Scan for the cell matching the given text and deliver its (x, y) coordinate at center. 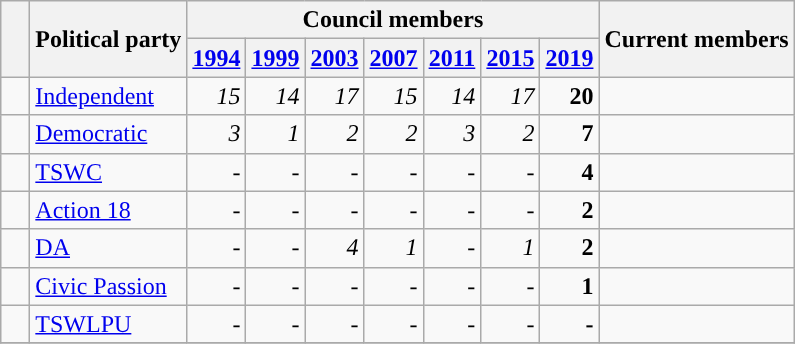
2007 (394, 58)
Council members (393, 20)
2015 (510, 58)
7 (570, 134)
20 (570, 96)
Civic Passion (108, 286)
Democratic (108, 134)
Political party (108, 39)
Independent (108, 96)
2011 (452, 58)
Action 18 (108, 210)
2003 (334, 58)
1999 (276, 58)
TSWC (108, 172)
2019 (570, 58)
Current members (696, 39)
TSWLPU (108, 324)
DA (108, 248)
1994 (216, 58)
